Output the (X, Y) coordinate of the center of the cell containing the given text.  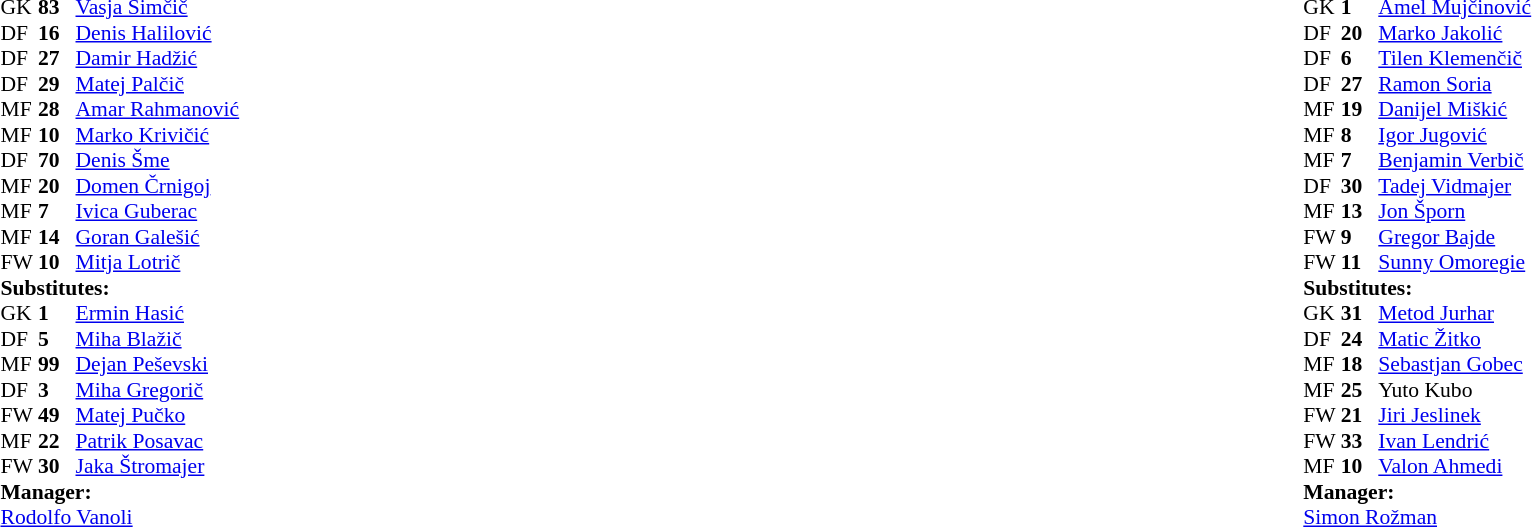
21 (1360, 415)
Matej Pučko (158, 415)
Jaka Štromajer (158, 467)
22 (57, 441)
49 (57, 415)
Denis Halilović (158, 33)
Marko Krivičić (158, 135)
24 (1360, 339)
Domen Črnigoj (158, 186)
Valon Ahmedi (1454, 467)
Marko Jakolić (1454, 33)
25 (1360, 390)
18 (1360, 365)
Matej Palčič (158, 84)
Mitja Lotrič (158, 263)
Igor Jugović (1454, 135)
8 (1360, 135)
Miha Blažič (158, 339)
Tadej Vidmajer (1454, 186)
Jiri Jeslinek (1454, 415)
14 (57, 237)
Ivan Lendrić (1454, 441)
Ivica Guberac (158, 211)
31 (1360, 313)
Sunny Omoregie (1454, 263)
13 (1360, 211)
Metod Jurhar (1454, 313)
Amar Rahmanović (158, 109)
Denis Šme (158, 161)
Miha Gregorič (158, 390)
Ermin Hasić (158, 313)
Matic Žitko (1454, 339)
Benjamin Verbič (1454, 161)
Yuto Kubo (1454, 390)
70 (57, 161)
16 (57, 33)
99 (57, 365)
28 (57, 109)
33 (1360, 441)
Tilen Klemenčič (1454, 59)
19 (1360, 109)
Danijel Miškić (1454, 109)
Goran Galešić (158, 237)
Gregor Bajde (1454, 237)
5 (57, 339)
9 (1360, 237)
11 (1360, 263)
Sebastjan Gobec (1454, 365)
6 (1360, 59)
Damir Hadžić (158, 59)
Ramon Soria (1454, 84)
Patrik Posavac (158, 441)
Jon Šporn (1454, 211)
1 (57, 313)
29 (57, 84)
Dejan Peševski (158, 365)
3 (57, 390)
